Identify which cell holds the provided text, then report its [X, Y] central coordinate. 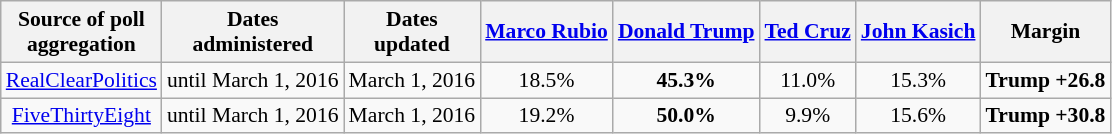
John Kasich [918, 32]
FiveThirtyEight [82, 116]
Ted Cruz [808, 32]
15.6% [918, 116]
RealClearPolitics [82, 80]
Marco Rubio [546, 32]
11.0% [808, 80]
Datesadministered [253, 32]
Trump +26.8 [1045, 80]
18.5% [546, 80]
Donald Trump [686, 32]
45.3% [686, 80]
Margin [1045, 32]
15.3% [918, 80]
9.9% [808, 116]
19.2% [546, 116]
Trump +30.8 [1045, 116]
Datesupdated [412, 32]
50.0% [686, 116]
Source of pollaggregation [82, 32]
